Identify which cell holds the provided text, then report its (X, Y) central coordinate. 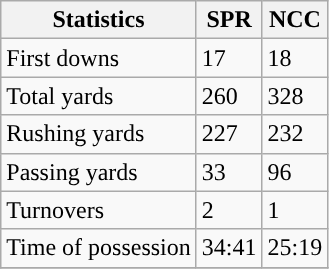
17 (229, 58)
328 (295, 96)
232 (295, 134)
260 (229, 96)
Statistics (99, 20)
34:41 (229, 248)
First downs (99, 58)
Total yards (99, 96)
96 (295, 172)
Turnovers (99, 210)
1 (295, 210)
18 (295, 58)
Passing yards (99, 172)
227 (229, 134)
2 (229, 210)
Rushing yards (99, 134)
Time of possession (99, 248)
33 (229, 172)
SPR (229, 20)
NCC (295, 20)
25:19 (295, 248)
